Locate the cell with the specified text and output its [x, y] center coordinate. 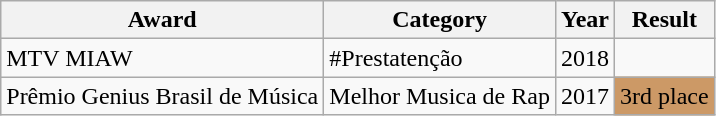
Melhor Musica de Rap [440, 96]
3rd place [665, 96]
2018 [584, 58]
Award [162, 20]
#Prestatenção [440, 58]
Prêmio Genius Brasil de Música [162, 96]
MTV MIAW [162, 58]
2017 [584, 96]
Year [584, 20]
Category [440, 20]
Result [665, 20]
